Detect which cell encompasses the target text, then output its (x, y) center coordinate. 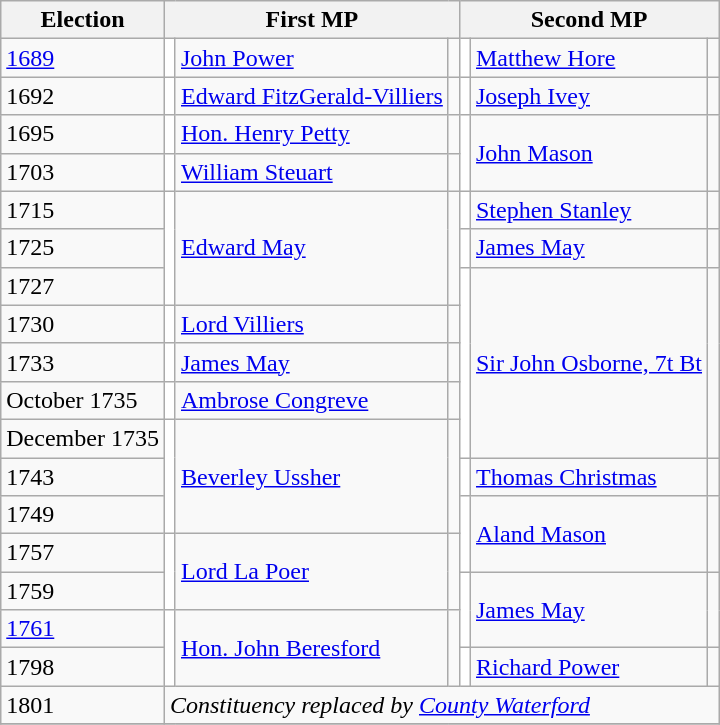
Joseph Ivey (588, 96)
Matthew Hore (588, 58)
John Mason (588, 153)
First MP (312, 20)
1757 (83, 553)
October 1735 (83, 400)
1695 (83, 134)
1801 (83, 705)
Lord La Poer (312, 572)
Election (83, 20)
Richard Power (588, 667)
Aland Mason (588, 534)
1759 (83, 591)
Thomas Christmas (588, 477)
1749 (83, 515)
Beverley Ussher (312, 476)
John Power (312, 58)
1703 (83, 172)
Edward May (312, 248)
Hon. John Beresford (312, 648)
1743 (83, 477)
Ambrose Congreve (312, 400)
1798 (83, 667)
December 1735 (83, 438)
1689 (83, 58)
1725 (83, 248)
1733 (83, 362)
1715 (83, 210)
Stephen Stanley (588, 210)
Hon. Henry Petty (312, 134)
Sir John Osborne, 7t Bt (588, 362)
Lord Villiers (312, 324)
Second MP (588, 20)
William Steuart (312, 172)
1730 (83, 324)
Edward FitzGerald-Villiers (312, 96)
1761 (83, 629)
1727 (83, 286)
1692 (83, 96)
Constituency replaced by County Waterford (441, 705)
